Detect which cell encompasses the target text, then output its [x, y] center coordinate. 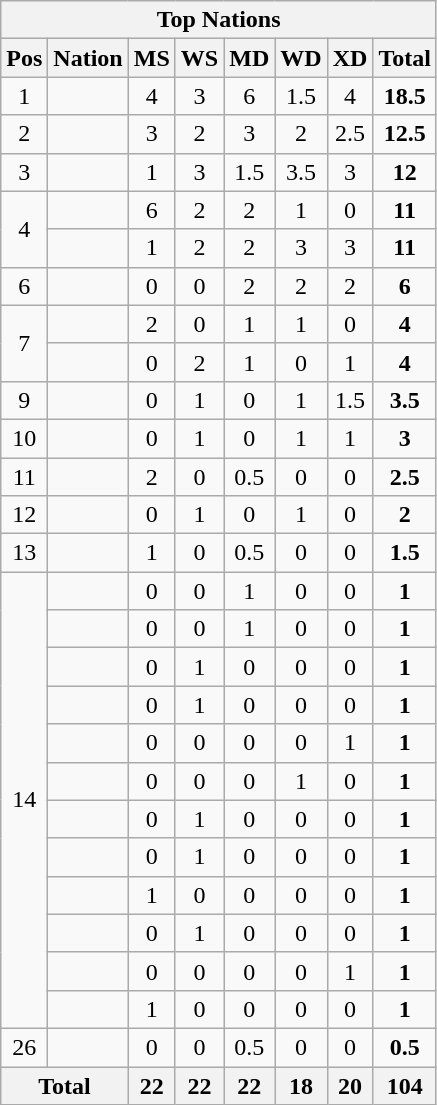
26 [24, 1047]
9 [24, 400]
WS [199, 58]
14 [24, 800]
13 [24, 553]
Pos [24, 58]
Top Nations [219, 20]
20 [350, 1085]
Nation [88, 58]
18.5 [405, 96]
MS [152, 58]
XD [350, 58]
7 [24, 343]
MD [250, 58]
18 [301, 1085]
WD [301, 58]
104 [405, 1085]
12.5 [405, 134]
10 [24, 438]
